Locate the cell with the specified text and output its [x, y] center coordinate. 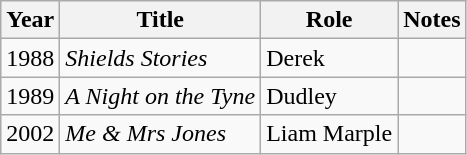
Liam Marple [330, 134]
Role [330, 20]
Derek [330, 58]
2002 [30, 134]
Notes [432, 20]
1988 [30, 58]
Dudley [330, 96]
Shields Stories [160, 58]
1989 [30, 96]
Me & Mrs Jones [160, 134]
Title [160, 20]
Year [30, 20]
A Night on the Tyne [160, 96]
